Provide the [x, y] coordinate of the cell's center where the given text is located.  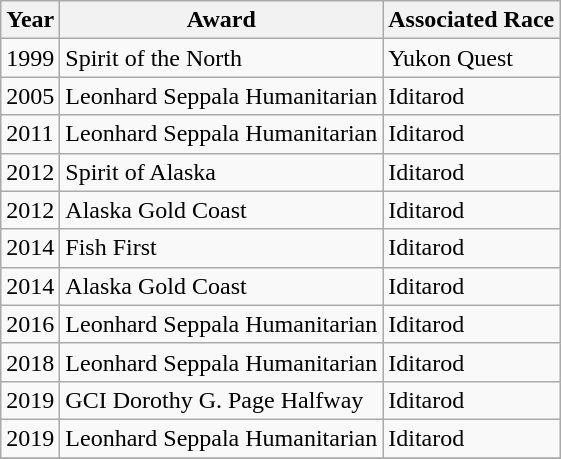
Fish First [222, 248]
2011 [30, 134]
2005 [30, 96]
GCI Dorothy G. Page Halfway [222, 400]
Spirit of Alaska [222, 172]
1999 [30, 58]
Associated Race [472, 20]
2018 [30, 362]
2016 [30, 324]
Award [222, 20]
Yukon Quest [472, 58]
Year [30, 20]
Spirit of the North [222, 58]
